Output the (X, Y) coordinate of the center of the cell containing the given text.  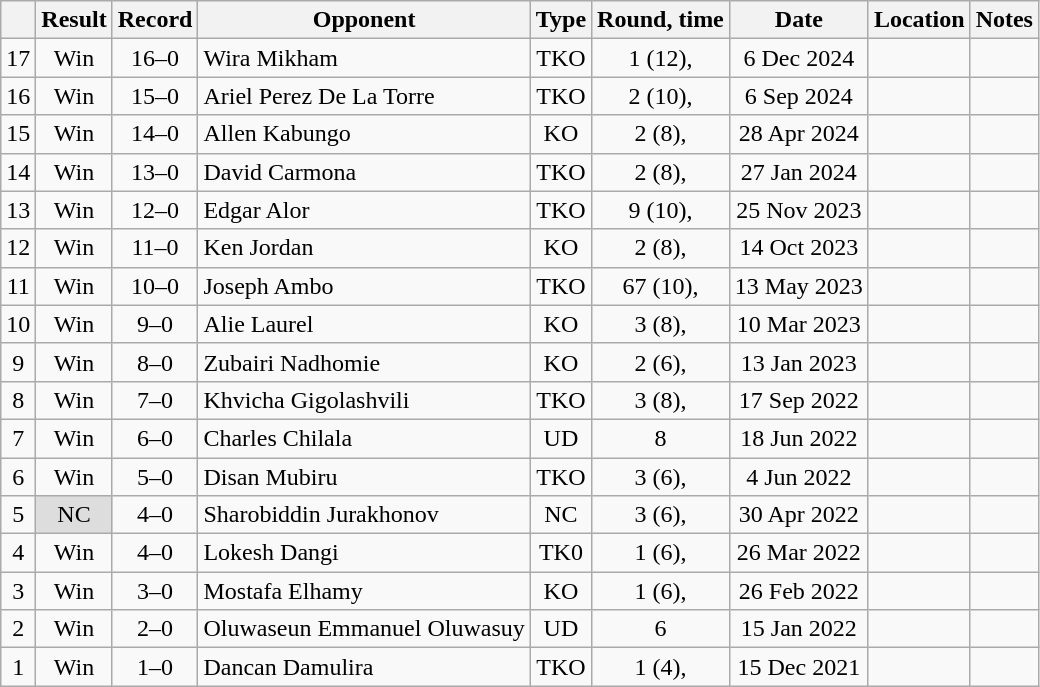
14 Oct 2023 (798, 248)
2 (18, 629)
3–0 (155, 591)
13 (18, 210)
Record (155, 20)
Zubairi Nadhomie (364, 362)
Oluwaseun Emmanuel Oluwasuy (364, 629)
Opponent (364, 20)
2 (6), (661, 362)
6 Sep 2024 (798, 96)
Mostafa Elhamy (364, 591)
12–0 (155, 210)
9 (10), (661, 210)
Date (798, 20)
11–0 (155, 248)
15 Dec 2021 (798, 667)
2 (10), (661, 96)
Disan Mubiru (364, 477)
2–0 (155, 629)
Charles Chilala (364, 438)
Sharobiddin Jurakhonov (364, 515)
Lokesh Dangi (364, 553)
9–0 (155, 324)
1–0 (155, 667)
Notes (1004, 20)
10 (18, 324)
12 (18, 248)
28 Apr 2024 (798, 134)
Type (560, 20)
30 Apr 2022 (798, 515)
6–0 (155, 438)
Round, time (661, 20)
Result (74, 20)
27 Jan 2024 (798, 172)
67 (10), (661, 286)
Ariel Perez De La Torre (364, 96)
14 (18, 172)
14–0 (155, 134)
16–0 (155, 58)
4 (18, 553)
13 May 2023 (798, 286)
1 (4), (661, 667)
1 (12), (661, 58)
Wira Mikham (364, 58)
Khvicha Gigolashvili (364, 400)
15–0 (155, 96)
10 Mar 2023 (798, 324)
10–0 (155, 286)
Location (919, 20)
Ken Jordan (364, 248)
18 Jun 2022 (798, 438)
Allen Kabungo (364, 134)
8–0 (155, 362)
7 (18, 438)
16 (18, 96)
7–0 (155, 400)
TK0 (560, 553)
15 (18, 134)
13–0 (155, 172)
1 (18, 667)
17 Sep 2022 (798, 400)
5–0 (155, 477)
26 Mar 2022 (798, 553)
11 (18, 286)
3 (18, 591)
4 Jun 2022 (798, 477)
5 (18, 515)
9 (18, 362)
13 Jan 2023 (798, 362)
Alie Laurel (364, 324)
15 Jan 2022 (798, 629)
Edgar Alor (364, 210)
David Carmona (364, 172)
Dancan Damulira (364, 667)
Joseph Ambo (364, 286)
6 Dec 2024 (798, 58)
25 Nov 2023 (798, 210)
17 (18, 58)
26 Feb 2022 (798, 591)
